Find where the given text appears and provide that cell's center as (x, y) coordinate. 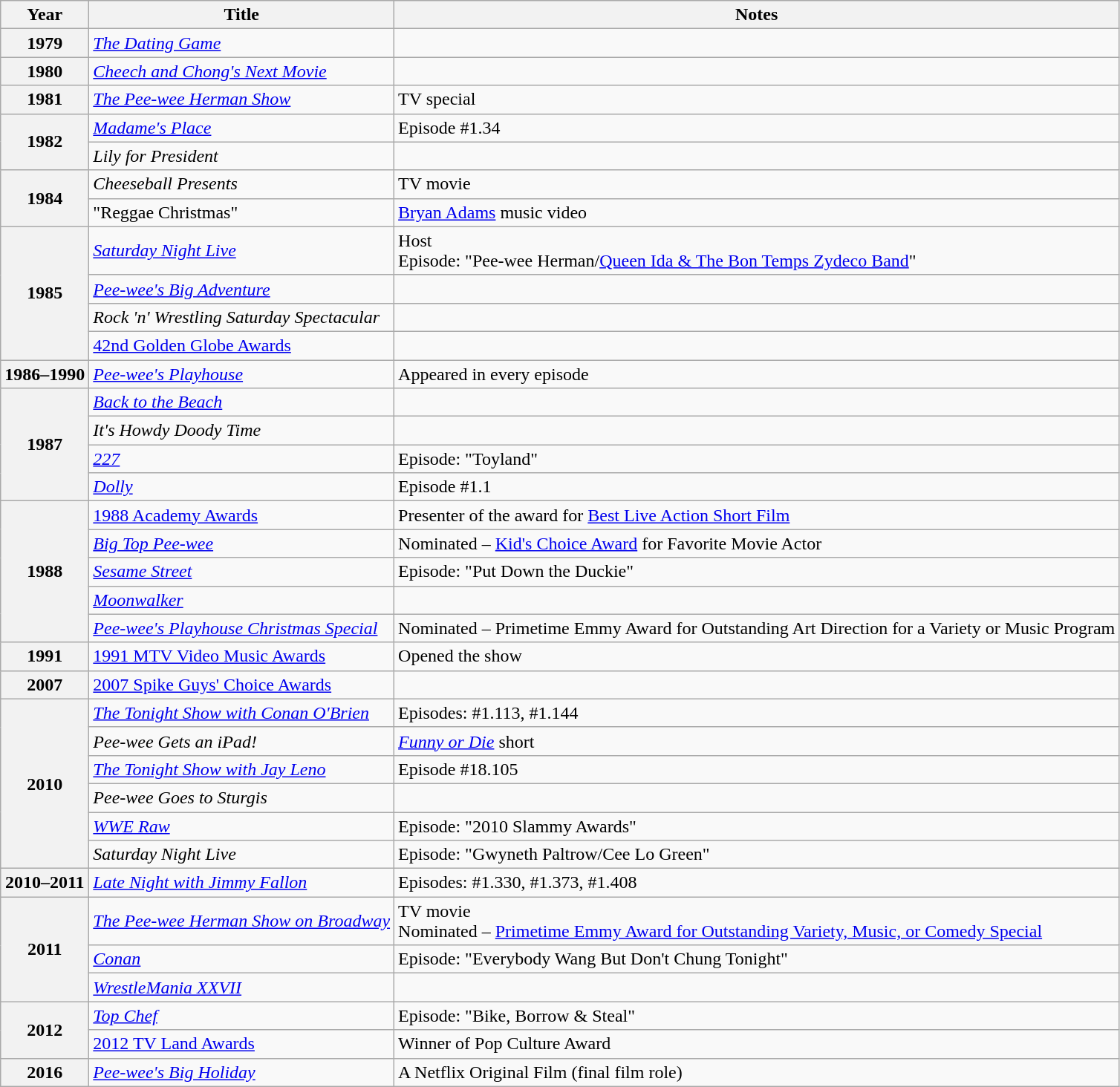
Episode #18.105 (757, 769)
Nominated – Kid's Choice Award for Favorite Movie Actor (757, 543)
Presenter of the award for Best Live Action Short Film (757, 515)
Episode: "Gwyneth Paltrow/Cee Lo Green" (757, 855)
Pee-wee's Big Holiday (242, 1072)
Pee-wee's Big Adventure (242, 289)
1991 MTV Video Music Awards (242, 656)
Notes (757, 15)
Episode: "Toyland" (757, 459)
Lily for President (242, 156)
2012 (45, 1030)
Top Chef (242, 1016)
Pee-wee's Playhouse (242, 373)
Back to the Beach (242, 402)
Pee-wee Goes to Sturgis (242, 797)
1988 Academy Awards (242, 515)
Episode: "Put Down the Duckie" (757, 572)
A Netflix Original Film (final film role) (757, 1072)
1988 (45, 572)
1982 (45, 142)
WWE Raw (242, 826)
Late Night with Jimmy Fallon (242, 883)
1991 (45, 656)
Episodes: #1.113, #1.144 (757, 713)
2007 (45, 685)
2016 (45, 1072)
1984 (45, 198)
Sesame Street (242, 572)
Episode: "2010 Slammy Awards" (757, 826)
Appeared in every episode (757, 373)
Winner of Pop Culture Award (757, 1044)
Pee-wee's Playhouse Christmas Special (242, 628)
Bryan Adams music video (757, 212)
1986–1990 (45, 373)
Episodes: #1.330, #1.373, #1.408 (757, 883)
Year (45, 15)
TV movie (757, 184)
Cheeseball Presents (242, 184)
Funny or Die short (757, 741)
TV movieNominated – Primetime Emmy Award for Outstanding Variety, Music, or Comedy Special (757, 921)
Nominated – Primetime Emmy Award for Outstanding Art Direction for a Variety or Music Program (757, 628)
The Pee-wee Herman Show (242, 99)
1980 (45, 71)
Title (242, 15)
The Dating Game (242, 43)
"Reggae Christmas" (242, 212)
Big Top Pee-wee (242, 543)
2010–2011 (45, 883)
42nd Golden Globe Awards (242, 345)
It's Howdy Doody Time (242, 431)
2010 (45, 783)
2011 (45, 949)
WrestleMania XXVII (242, 988)
1987 (45, 445)
The Pee-wee Herman Show on Broadway (242, 921)
1985 (45, 293)
Moonwalker (242, 600)
Episode: "Everybody Wang But Don't Chung Tonight" (757, 959)
Madame's Place (242, 128)
2007 Spike Guys' Choice Awards (242, 685)
Cheech and Chong's Next Movie (242, 71)
1981 (45, 99)
Dolly (242, 487)
Conan (242, 959)
227 (242, 459)
Rock 'n' Wrestling Saturday Spectacular (242, 317)
Episode #1.34 (757, 128)
Pee-wee Gets an iPad! (242, 741)
2012 TV Land Awards (242, 1044)
Opened the show (757, 656)
Episode: "Bike, Borrow & Steal" (757, 1016)
TV special (757, 99)
HostEpisode: "Pee-wee Herman/Queen Ida & The Bon Temps Zydeco Band" (757, 251)
Episode #1.1 (757, 487)
The Tonight Show with Conan O'Brien (242, 713)
The Tonight Show with Jay Leno (242, 769)
1979 (45, 43)
